Search for the cell housing the specified text and yield its [x, y] center coordinate. 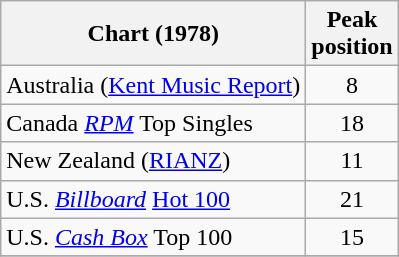
New Zealand (RIANZ) [154, 161]
15 [352, 237]
U.S. Billboard Hot 100 [154, 199]
Australia (Kent Music Report) [154, 85]
Chart (1978) [154, 34]
Canada RPM Top Singles [154, 123]
11 [352, 161]
21 [352, 199]
8 [352, 85]
Peakposition [352, 34]
U.S. Cash Box Top 100 [154, 237]
18 [352, 123]
